From the cell containing the given text, extract its center point as [x, y] coordinate. 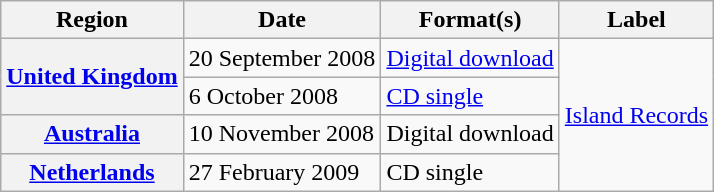
27 February 2009 [282, 172]
10 November 2008 [282, 134]
Netherlands [92, 172]
6 October 2008 [282, 96]
20 September 2008 [282, 58]
Label [636, 20]
Region [92, 20]
Date [282, 20]
Format(s) [470, 20]
Island Records [636, 115]
Australia [92, 134]
United Kingdom [92, 77]
